Capture the cell that displays the provided text and extract its [X, Y] central coordinate. 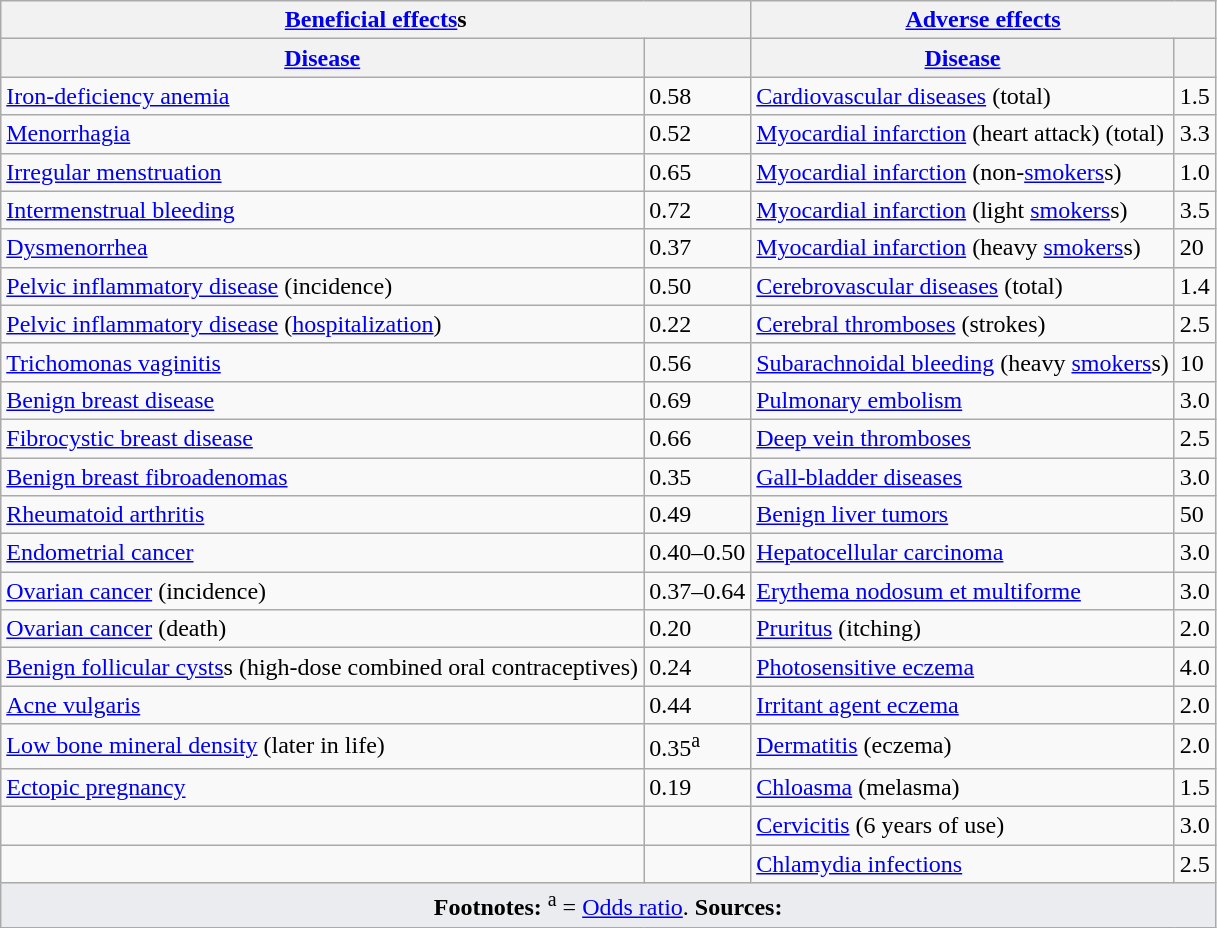
0.65 [698, 172]
0.20 [698, 629]
10 [1194, 362]
Rheumatoid arthritis [322, 515]
0.22 [698, 324]
Chloasma (melasma) [963, 787]
Irregular menstruation [322, 172]
0.19 [698, 787]
Cerebral thromboses (strokes) [963, 324]
1.0 [1194, 172]
Pulmonary embolism [963, 400]
Dermatitis (eczema) [963, 746]
0.56 [698, 362]
Erythema nodosum et multiforme [963, 591]
Deep vein thromboses [963, 438]
0.52 [698, 134]
Hepatocellular carcinoma [963, 553]
Myocardial infarction (light smokerss) [963, 210]
Irritant agent eczema [963, 705]
Myocardial infarction (heavy smokerss) [963, 248]
Endometrial cancer [322, 553]
Subarachnoidal bleeding (heavy smokerss) [963, 362]
0.69 [698, 400]
0.37–0.64 [698, 591]
Intermenstrual bleeding [322, 210]
0.37 [698, 248]
Pelvic inflammatory disease (hospitalization) [322, 324]
Iron-deficiency anemia [322, 96]
1.4 [1194, 286]
Benign follicular cystss (high-dose combined oral contraceptives) [322, 667]
0.24 [698, 667]
Menorrhagia [322, 134]
4.0 [1194, 667]
Cervicitis (6 years of use) [963, 826]
Dysmenorrhea [322, 248]
0.35 [698, 477]
Footnotes: a = Odds ratio. Sources: [608, 906]
Cerebrovascular diseases (total) [963, 286]
Trichomonas vaginitis [322, 362]
Pruritus (itching) [963, 629]
Myocardial infarction (non-smokerss) [963, 172]
Chlamydia infections [963, 864]
50 [1194, 515]
Pelvic inflammatory disease (incidence) [322, 286]
Cardiovascular diseases (total) [963, 96]
Ectopic pregnancy [322, 787]
0.49 [698, 515]
0.50 [698, 286]
Fibrocystic breast disease [322, 438]
Gall-bladder diseases [963, 477]
Benign breast disease [322, 400]
0.44 [698, 705]
Photosensitive eczema [963, 667]
0.66 [698, 438]
Benign breast fibroadenomas [322, 477]
0.40–0.50 [698, 553]
Adverse effects [984, 20]
Benign liver tumors [963, 515]
20 [1194, 248]
Ovarian cancer (incidence) [322, 591]
Ovarian cancer (death) [322, 629]
Acne vulgaris [322, 705]
3.3 [1194, 134]
Myocardial infarction (heart attack) (total) [963, 134]
Low bone mineral density (later in life) [322, 746]
0.35a [698, 746]
Beneficial effectss [376, 20]
0.58 [698, 96]
3.5 [1194, 210]
0.72 [698, 210]
